Find where the given text appears and provide that cell's center as [x, y] coordinate. 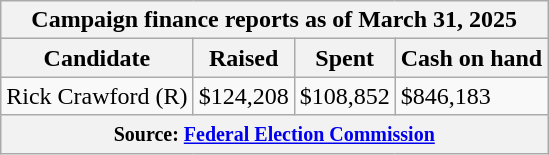
Cash on hand [471, 58]
Rick Crawford (R) [97, 96]
Spent [344, 58]
Raised [244, 58]
$108,852 [344, 96]
Campaign finance reports as of March 31, 2025 [274, 20]
$124,208 [244, 96]
$846,183 [471, 96]
Candidate [97, 58]
Source: Federal Election Commission [274, 134]
